Return [X, Y] of the center of cell containing provided text 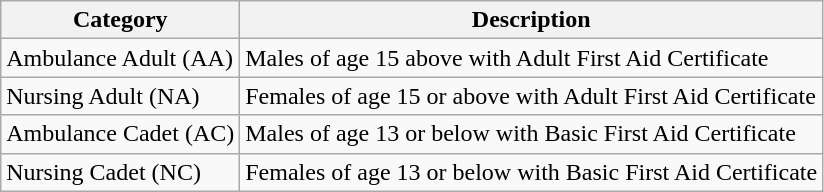
Description [532, 20]
Nursing Adult (NA) [120, 96]
Ambulance Cadet (AC) [120, 134]
Females of age 15 or above with Adult First Aid Certificate [532, 96]
Category [120, 20]
Nursing Cadet (NC) [120, 172]
Females of age 13 or below with Basic First Aid Certificate [532, 172]
Males of age 13 or below with Basic First Aid Certificate [532, 134]
Males of age 15 above with Adult First Aid Certificate [532, 58]
Ambulance Adult (AA) [120, 58]
